Pinpoint the cell where the given text exists, returning its [X, Y] midpoint coordinate. 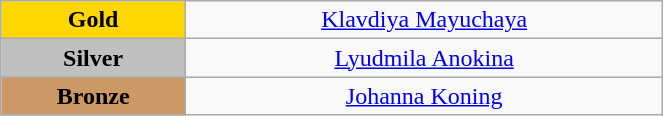
Klavdiya Mayuchaya [424, 20]
Johanna Koning [424, 96]
Silver [94, 58]
Gold [94, 20]
Bronze [94, 96]
Lyudmila Anokina [424, 58]
